Pinpoint the cell where the given text exists, returning its (x, y) midpoint coordinate. 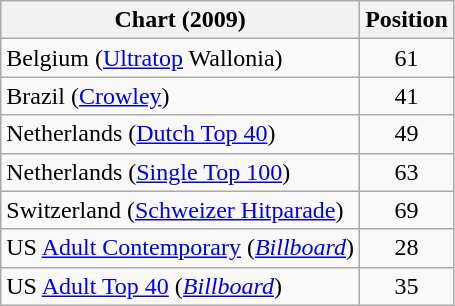
Netherlands (Dutch Top 40) (180, 134)
69 (407, 210)
Chart (2009) (180, 20)
63 (407, 172)
28 (407, 248)
US Adult Top 40 (Billboard) (180, 286)
35 (407, 286)
Brazil (Crowley) (180, 96)
49 (407, 134)
61 (407, 58)
Switzerland (Schweizer Hitparade) (180, 210)
41 (407, 96)
Netherlands (Single Top 100) (180, 172)
Belgium (Ultratop Wallonia) (180, 58)
Position (407, 20)
US Adult Contemporary (Billboard) (180, 248)
